Scan for the cell matching the given text and deliver its (x, y) coordinate at center. 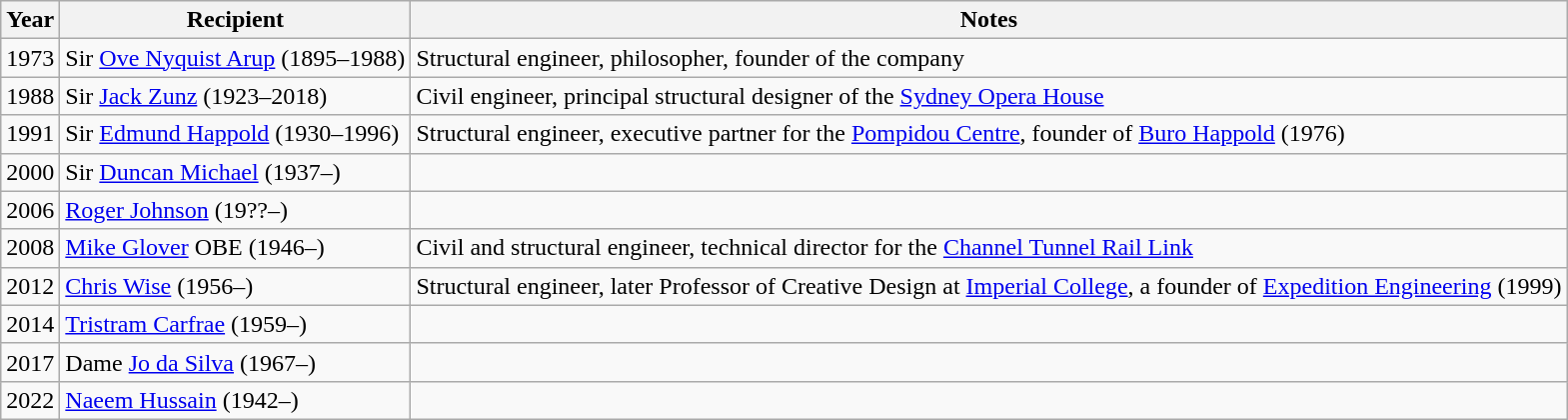
Sir Jack Zunz (1923–2018) (236, 96)
Notes (989, 20)
1973 (30, 58)
Civil engineer, principal structural designer of the Sydney Opera House (989, 96)
Civil and structural engineer, technical director for the Channel Tunnel Rail Link (989, 248)
Sir Duncan Michael (1937–) (236, 172)
2017 (30, 362)
2000 (30, 172)
Naeem Hussain (1942–) (236, 400)
Dame Jo da Silva (1967–) (236, 362)
Tristram Carfrae (1959–) (236, 324)
2012 (30, 286)
2006 (30, 210)
Mike Glover OBE (1946–) (236, 248)
Structural engineer, executive partner for the Pompidou Centre, founder of Buro Happold (1976) (989, 134)
Sir Edmund Happold (1930–1996) (236, 134)
1991 (30, 134)
2008 (30, 248)
2022 (30, 400)
1988 (30, 96)
2014 (30, 324)
Recipient (236, 20)
Sir Ove Nyquist Arup (1895–1988) (236, 58)
Year (30, 20)
Roger Johnson (19??–) (236, 210)
Chris Wise (1956–) (236, 286)
Structural engineer, later Professor of Creative Design at Imperial College, a founder of Expedition Engineering (1999) (989, 286)
Structural engineer, philosopher, founder of the company (989, 58)
